Detect which cell encompasses the target text, then output its (X, Y) center coordinate. 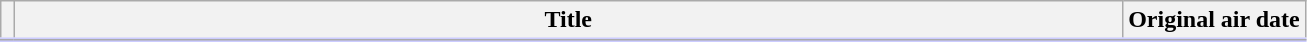
Title (568, 21)
Original air date (1214, 21)
